From the cell containing the given text, extract its center point as (x, y) coordinate. 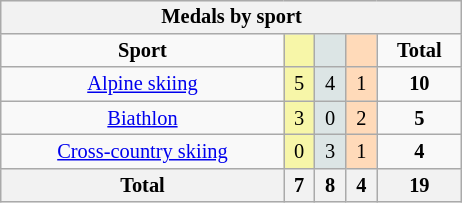
Biathlon (142, 118)
Alpine skiing (142, 84)
7 (300, 185)
8 (330, 185)
19 (420, 185)
10 (420, 84)
Medals by sport (231, 17)
Cross-country skiing (142, 152)
2 (362, 118)
Sport (142, 51)
